Locate the cell with the specified text and output its [x, y] center coordinate. 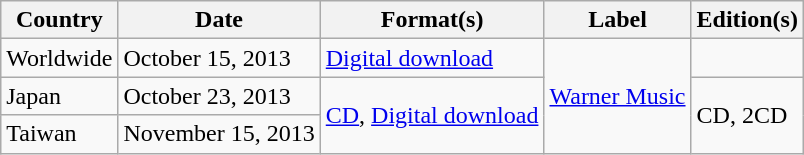
CD, Digital download [432, 115]
CD, 2CD [747, 115]
Date [219, 20]
Worldwide [60, 58]
November 15, 2013 [219, 134]
Japan [60, 96]
Format(s) [432, 20]
Digital download [432, 58]
Edition(s) [747, 20]
October 23, 2013 [219, 96]
Warner Music [618, 96]
Label [618, 20]
Country [60, 20]
October 15, 2013 [219, 58]
Taiwan [60, 134]
